Provide the (x, y) coordinate of the cell's center where the given text is located.  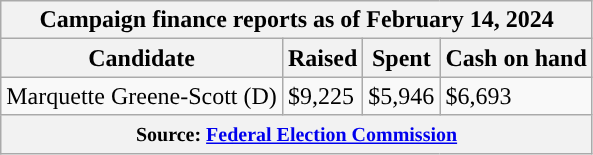
Candidate (142, 58)
Raised (322, 58)
$5,946 (402, 96)
$6,693 (516, 96)
$9,225 (322, 96)
Source: Federal Election Commission (297, 134)
Cash on hand (516, 58)
Marquette Greene-Scott (D) (142, 96)
Spent (402, 58)
Campaign finance reports as of February 14, 2024 (297, 20)
